Capture the cell that displays the provided text and extract its (X, Y) central coordinate. 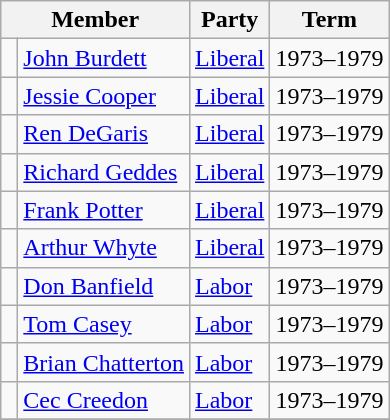
Jessie Cooper (104, 96)
Don Banfield (104, 286)
Frank Potter (104, 210)
Tom Casey (104, 324)
John Burdett (104, 58)
Brian Chatterton (104, 362)
Cec Creedon (104, 400)
Richard Geddes (104, 172)
Party (230, 20)
Arthur Whyte (104, 248)
Term (330, 20)
Member (96, 20)
Ren DeGaris (104, 134)
